For the text-containing cell, return its midpoint in (x, y) coordinate format. 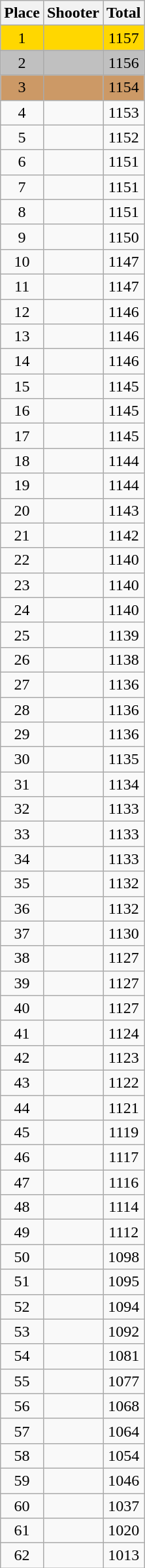
21 (22, 535)
1064 (124, 1431)
1152 (124, 137)
14 (22, 361)
49 (22, 1232)
1112 (124, 1232)
1143 (124, 510)
1117 (124, 1158)
1154 (124, 88)
34 (22, 859)
1092 (124, 1331)
17 (22, 436)
41 (22, 1033)
1156 (124, 63)
25 (22, 635)
52 (22, 1307)
1134 (124, 784)
31 (22, 784)
27 (22, 684)
47 (22, 1182)
37 (22, 933)
2 (22, 63)
11 (22, 286)
1153 (124, 112)
1114 (124, 1207)
9 (22, 237)
38 (22, 958)
1068 (124, 1406)
50 (22, 1257)
26 (22, 659)
13 (22, 337)
1135 (124, 759)
39 (22, 983)
55 (22, 1381)
48 (22, 1207)
1150 (124, 237)
53 (22, 1331)
1116 (124, 1182)
1122 (124, 1082)
59 (22, 1480)
23 (22, 585)
30 (22, 759)
61 (22, 1531)
1139 (124, 635)
43 (22, 1082)
28 (22, 709)
1037 (124, 1505)
1095 (124, 1282)
45 (22, 1133)
62 (22, 1556)
20 (22, 510)
3 (22, 88)
51 (22, 1282)
54 (22, 1356)
1098 (124, 1257)
10 (22, 261)
1124 (124, 1033)
Total (124, 13)
1138 (124, 659)
1157 (124, 38)
12 (22, 312)
1 (22, 38)
29 (22, 735)
40 (22, 1008)
1046 (124, 1480)
6 (22, 162)
1054 (124, 1456)
5 (22, 137)
7 (22, 187)
1119 (124, 1133)
36 (22, 909)
19 (22, 486)
32 (22, 809)
1123 (124, 1058)
35 (22, 884)
1142 (124, 535)
56 (22, 1406)
Place (22, 13)
1013 (124, 1556)
1130 (124, 933)
57 (22, 1431)
42 (22, 1058)
1094 (124, 1307)
18 (22, 461)
22 (22, 560)
46 (22, 1158)
58 (22, 1456)
24 (22, 610)
1121 (124, 1108)
44 (22, 1108)
8 (22, 212)
16 (22, 411)
1020 (124, 1531)
60 (22, 1505)
15 (22, 386)
33 (22, 834)
1081 (124, 1356)
1077 (124, 1381)
Shooter (73, 13)
4 (22, 112)
